From the cell containing the given text, extract its center point as [x, y] coordinate. 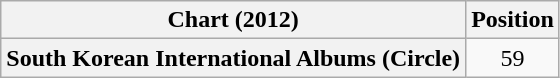
Position [513, 20]
Chart (2012) [234, 20]
59 [513, 58]
South Korean International Albums (Circle) [234, 58]
